From the cell containing the given text, extract its center point as (X, Y) coordinate. 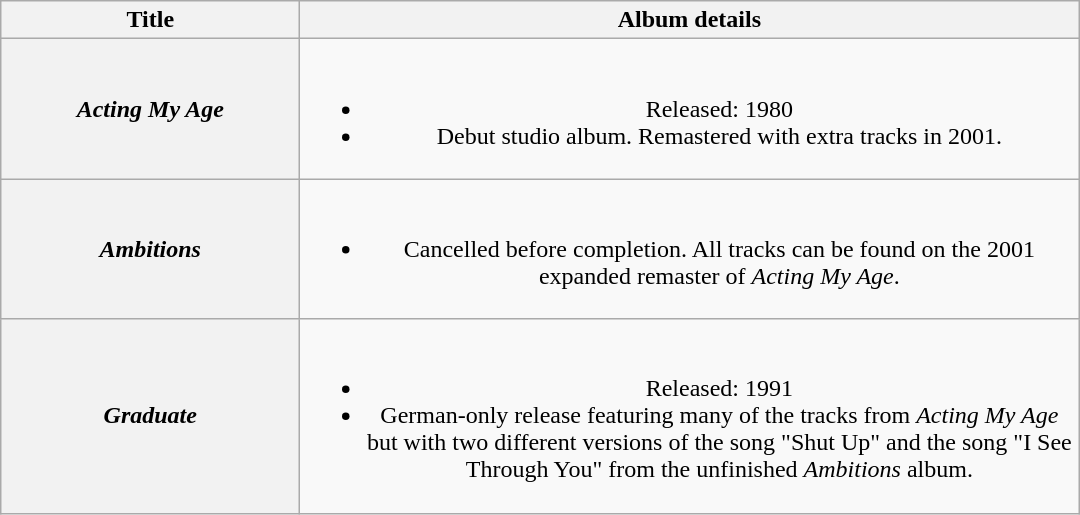
Ambitions (150, 249)
Acting My Age (150, 109)
Cancelled before completion. All tracks can be found on the 2001 expanded remaster of Acting My Age. (690, 249)
Title (150, 20)
Graduate (150, 416)
Released: 1980Debut studio album. Remastered with extra tracks in 2001. (690, 109)
Album details (690, 20)
